Identify which cell holds the provided text, then report its (X, Y) central coordinate. 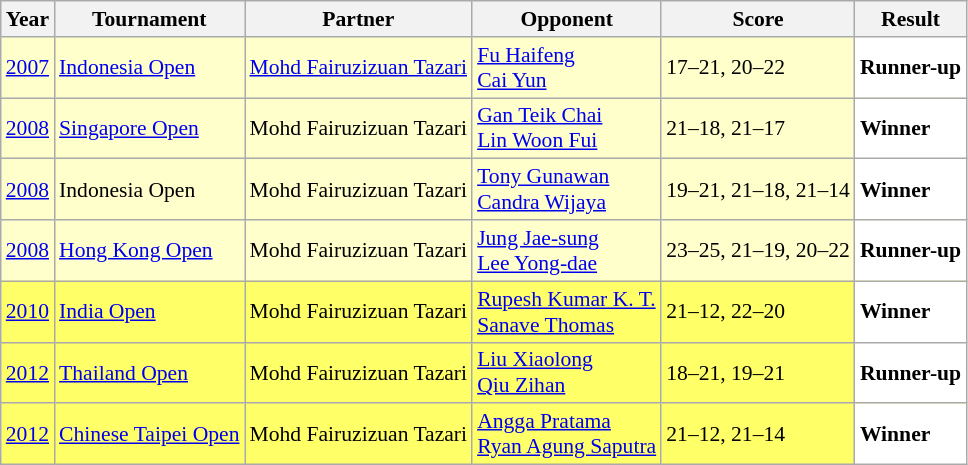
Fu Haifeng Cai Yun (566, 68)
17–21, 20–22 (758, 68)
21–12, 22–20 (758, 312)
Partner (358, 19)
Year (28, 19)
Chinese Taipei Open (149, 434)
India Open (149, 312)
Liu Xiaolong Qiu Zihan (566, 372)
Singapore Open (149, 128)
2007 (28, 68)
Score (758, 19)
Gan Teik Chai Lin Woon Fui (566, 128)
Opponent (566, 19)
Thailand Open (149, 372)
23–25, 21–19, 20–22 (758, 250)
Tournament (149, 19)
18–21, 19–21 (758, 372)
2010 (28, 312)
Rupesh Kumar K. T. Sanave Thomas (566, 312)
Tony Gunawan Candra Wijaya (566, 190)
19–21, 21–18, 21–14 (758, 190)
Angga Pratama Ryan Agung Saputra (566, 434)
Result (910, 19)
Hong Kong Open (149, 250)
Jung Jae-sung Lee Yong-dae (566, 250)
21–18, 21–17 (758, 128)
21–12, 21–14 (758, 434)
